Capture the cell that displays the provided text and extract its [x, y] central coordinate. 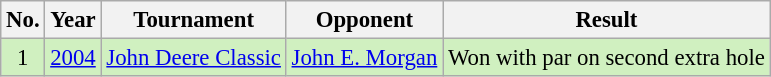
Tournament [194, 20]
Result [607, 20]
Opponent [364, 20]
John E. Morgan [364, 58]
Won with par on second extra hole [607, 58]
No. [23, 20]
John Deere Classic [194, 58]
2004 [73, 58]
1 [23, 58]
Year [73, 20]
